Pinpoint the cell where the given text exists, returning its (X, Y) midpoint coordinate. 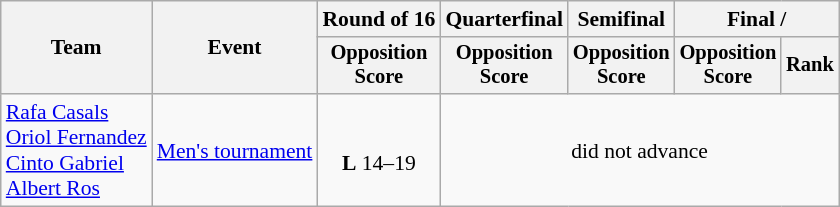
did not advance (639, 150)
Final / (757, 19)
Men's tournament (235, 150)
L 14–19 (378, 150)
Rank (810, 66)
Team (76, 48)
Rafa CasalsOriol FernandezCinto GabrielAlbert Ros (76, 150)
Round of 16 (378, 19)
Event (235, 48)
Semifinal (622, 19)
Quarterfinal (504, 19)
